Capture the cell that displays the provided text and extract its (X, Y) central coordinate. 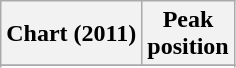
Chart (2011) (72, 34)
Peakposition (188, 34)
